Return the [x, y] coordinate for the center point of the cell that contains the specified text.  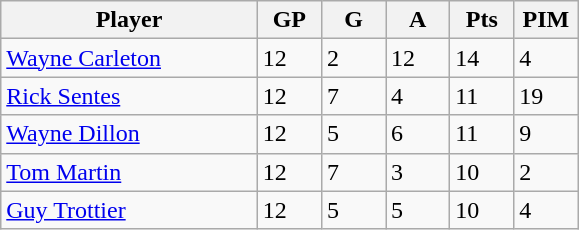
Rick Sentes [130, 96]
PIM [546, 20]
G [353, 20]
Pts [482, 20]
14 [482, 58]
19 [546, 96]
6 [418, 134]
9 [546, 134]
GP [289, 20]
A [418, 20]
Tom Martin [130, 172]
Wayne Dillon [130, 134]
Wayne Carleton [130, 58]
3 [418, 172]
Guy Trottier [130, 210]
Player [130, 20]
